For the text-containing cell, return its midpoint in [X, Y] coordinate format. 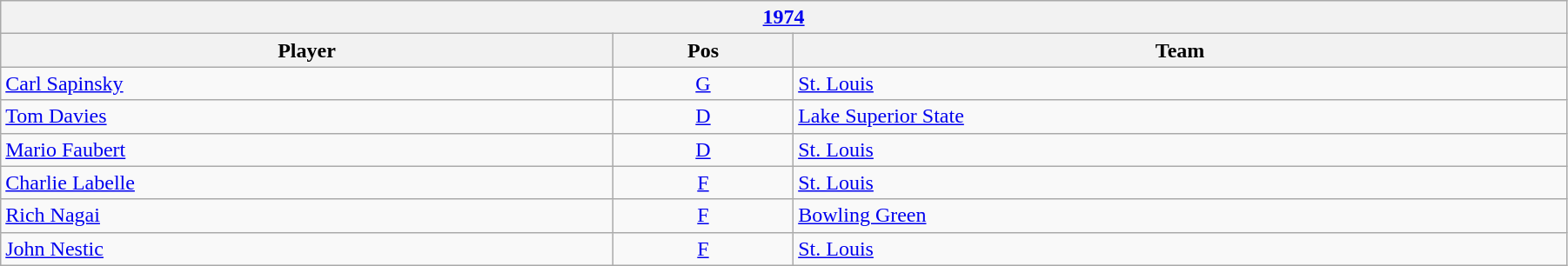
1974 [784, 17]
Lake Superior State [1180, 116]
Player [307, 50]
Charlie Labelle [307, 183]
Carl Sapinsky [307, 83]
Rich Nagai [307, 216]
John Nestic [307, 249]
G [703, 83]
Pos [703, 50]
Team [1180, 50]
Mario Faubert [307, 150]
Tom Davies [307, 116]
Bowling Green [1180, 216]
